For the text-containing cell, return its midpoint in (X, Y) coordinate format. 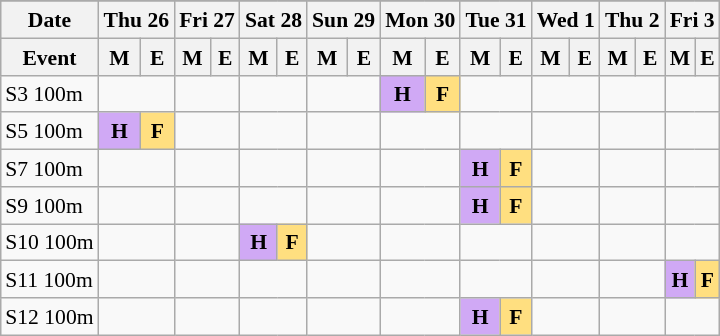
S10 100m (49, 242)
S12 100m (49, 316)
Wed 1 (566, 20)
Sat 28 (274, 20)
Fri 3 (692, 20)
S11 100m (49, 280)
Tue 31 (496, 20)
S9 100m (49, 204)
S7 100m (49, 168)
Event (49, 56)
Mon 30 (420, 20)
Thu 26 (137, 20)
Sun 29 (344, 20)
Fri 27 (207, 20)
Date (49, 20)
S5 100m (49, 130)
Thu 2 (632, 20)
S3 100m (49, 94)
